Provide the (X, Y) coordinate of the cell's center where the given text is located.  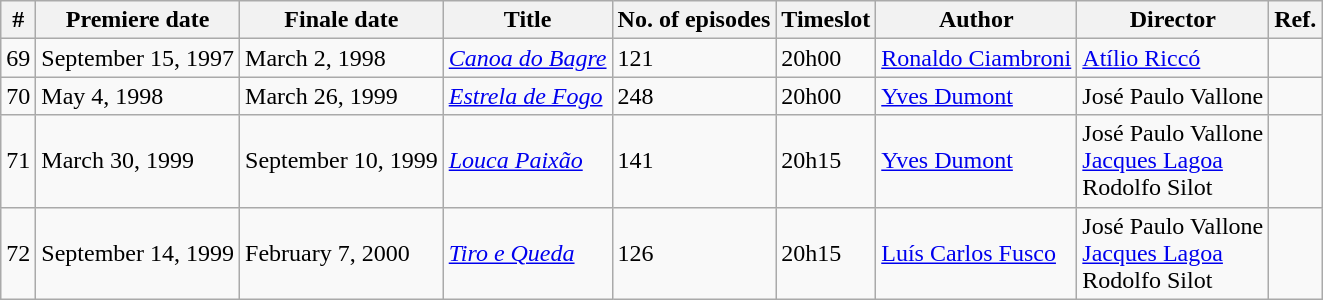
70 (18, 96)
121 (694, 58)
Finale date (342, 20)
Title (528, 20)
September 15, 1997 (138, 58)
February 7, 2000 (342, 253)
Atílio Riccó (1173, 58)
71 (18, 161)
Tiro e Queda (528, 253)
69 (18, 58)
Ref. (1296, 20)
Premiere date (138, 20)
Ronaldo Ciambroni (976, 58)
248 (694, 96)
Timeslot (826, 20)
126 (694, 253)
141 (694, 161)
Author (976, 20)
March 30, 1999 (138, 161)
Luís Carlos Fusco (976, 253)
José Paulo Vallone (1173, 96)
Estrela de Fogo (528, 96)
May 4, 1998 (138, 96)
March 2, 1998 (342, 58)
Director (1173, 20)
72 (18, 253)
September 10, 1999 (342, 161)
March 26, 1999 (342, 96)
September 14, 1999 (138, 253)
# (18, 20)
Louca Paixão (528, 161)
Canoa do Bagre (528, 58)
No. of episodes (694, 20)
